Detect which cell encompasses the target text, then output its [X, Y] center coordinate. 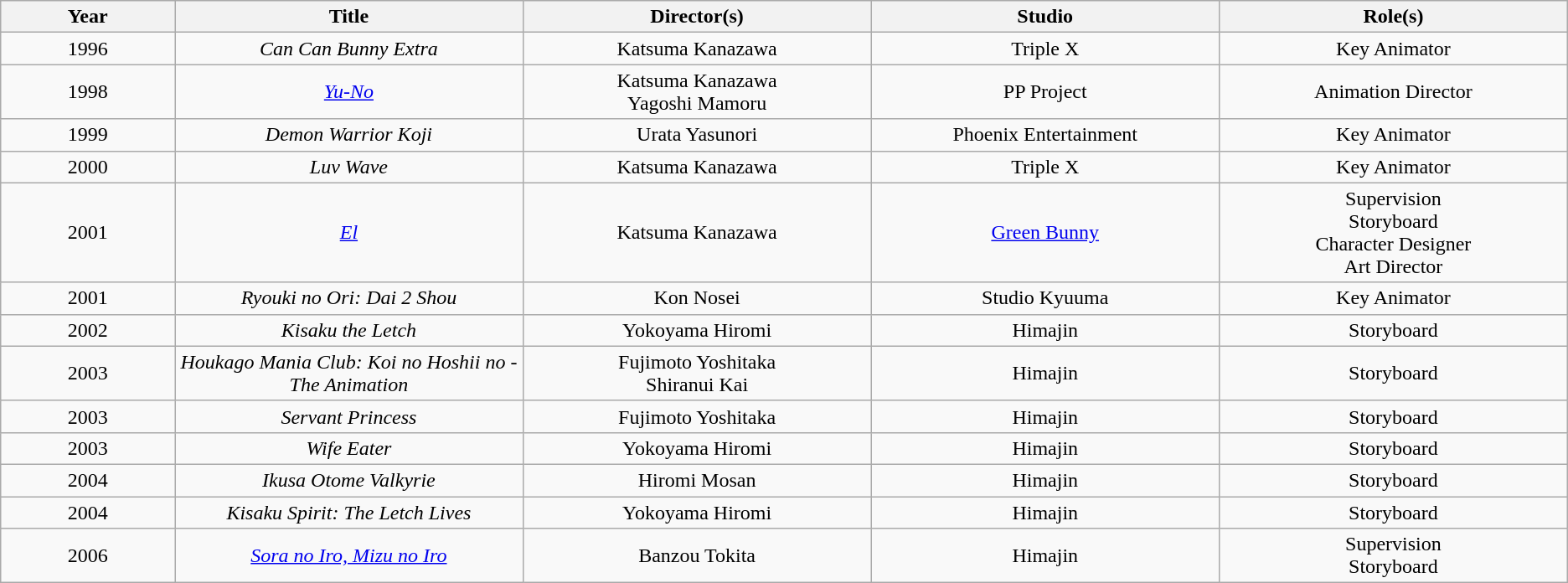
Ryouki no Ori: Dai 2 Shou [349, 298]
Urata Yasunori [697, 135]
2006 [88, 556]
Director(s) [697, 17]
Wife Eater [349, 448]
Banzou Tokita [697, 556]
Phoenix Entertainment [1045, 135]
Studio Kyuuma [1045, 298]
Ikusa Otome Valkyrie [349, 480]
SupervisionStoryboardCharacter DesignerArt Director [1394, 233]
Kon Nosei [697, 298]
Title [349, 17]
2002 [88, 330]
1999 [88, 135]
Animation Director [1394, 92]
El [349, 233]
Servant Princess [349, 416]
Role(s) [1394, 17]
Fujimoto Yoshitaka [697, 416]
Demon Warrior Koji [349, 135]
Kisaku Spirit: The Letch Lives [349, 512]
Houkago Mania Club: Koi no Hoshii no - The Animation [349, 374]
Green Bunny [1045, 233]
1996 [88, 49]
Hiromi Mosan [697, 480]
Fujimoto YoshitakaShiranui Kai [697, 374]
Year [88, 17]
Can Can Bunny Extra [349, 49]
Katsuma KanazawaYagoshi Mamoru [697, 92]
Kisaku the Letch [349, 330]
Luv Wave [349, 167]
Yu-No [349, 92]
PP Project [1045, 92]
1998 [88, 92]
2000 [88, 167]
Studio [1045, 17]
Sora no Iro, Mizu no Iro [349, 556]
Supervision Storyboard [1394, 556]
